Determine the (X, Y) coordinate at the center of the cell enclosing the given text.  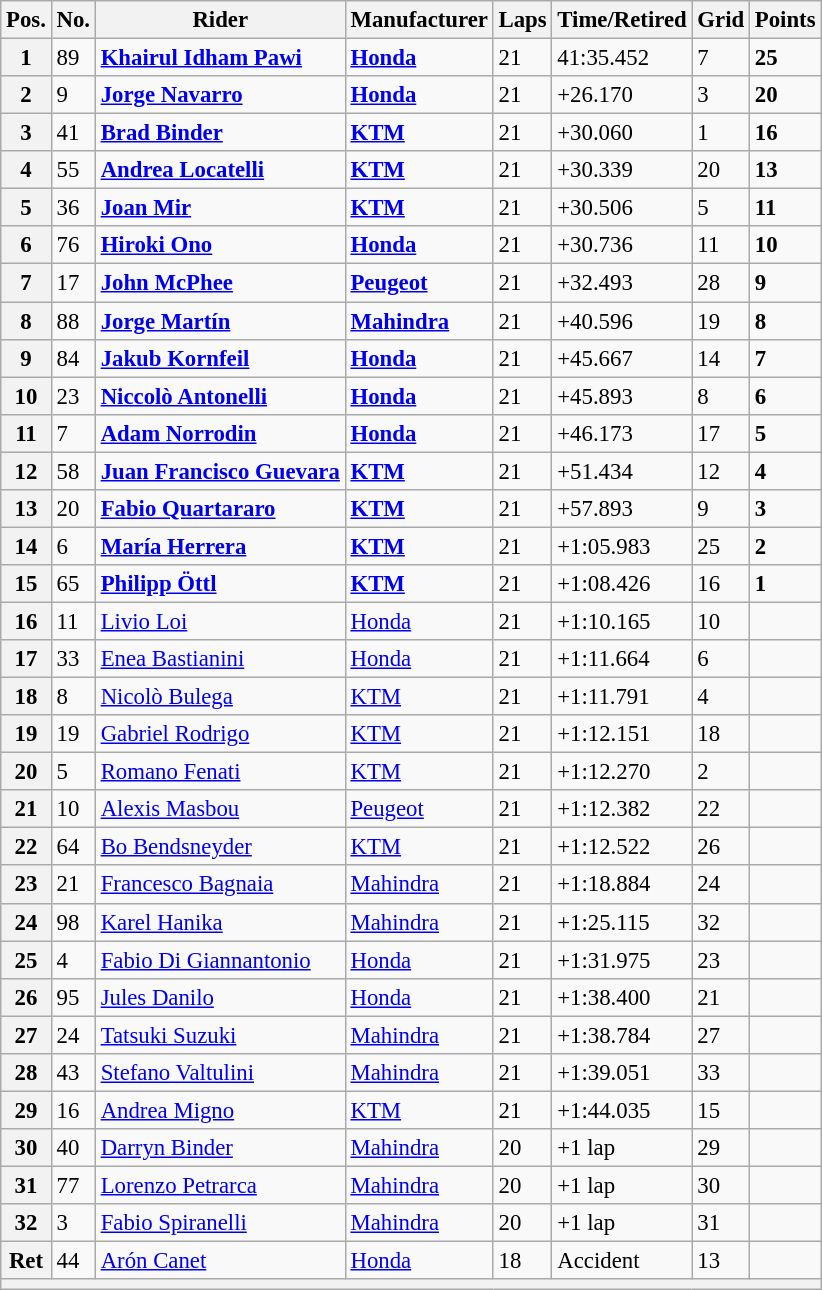
76 (73, 245)
+1:39.051 (622, 1073)
+1:38.400 (622, 997)
+1:11.791 (622, 697)
95 (73, 997)
Laps (522, 20)
+1:11.664 (622, 659)
Ret (26, 1261)
44 (73, 1261)
Stefano Valtulini (220, 1073)
+1:08.426 (622, 584)
64 (73, 847)
Rider (220, 20)
+26.170 (622, 95)
Arón Canet (220, 1261)
Grid (720, 20)
Hiroki Ono (220, 245)
Manufacturer (419, 20)
+30.060 (622, 133)
+30.736 (622, 245)
Points (786, 20)
+57.893 (622, 509)
Fabio Spiranelli (220, 1223)
+40.596 (622, 321)
Romano Fenati (220, 772)
Francesco Bagnaia (220, 885)
98 (73, 922)
Time/Retired (622, 20)
Gabriel Rodrigo (220, 734)
36 (73, 208)
Fabio Quartararo (220, 509)
Accident (622, 1261)
Jorge Martín (220, 321)
88 (73, 321)
40 (73, 1148)
+1:31.975 (622, 960)
84 (73, 358)
41:35.452 (622, 58)
Karel Hanika (220, 922)
Jules Danilo (220, 997)
65 (73, 584)
58 (73, 471)
Lorenzo Petrarca (220, 1185)
+46.173 (622, 433)
+1:44.035 (622, 1110)
+30.339 (622, 170)
Pos. (26, 20)
Tatsuki Suzuki (220, 1035)
+51.434 (622, 471)
María Herrera (220, 546)
89 (73, 58)
+1:25.115 (622, 922)
+1:12.382 (622, 809)
Andrea Locatelli (220, 170)
77 (73, 1185)
Alexis Masbou (220, 809)
Nicolò Bulega (220, 697)
Juan Francisco Guevara (220, 471)
Andrea Migno (220, 1110)
+1:12.270 (622, 772)
+45.893 (622, 396)
Niccolò Antonelli (220, 396)
Joan Mir (220, 208)
No. (73, 20)
Bo Bendsneyder (220, 847)
41 (73, 133)
+30.506 (622, 208)
Darryn Binder (220, 1148)
+45.667 (622, 358)
+32.493 (622, 283)
Philipp Öttl (220, 584)
Fabio Di Giannantonio (220, 960)
John McPhee (220, 283)
+1:10.165 (622, 621)
Khairul Idham Pawi (220, 58)
55 (73, 170)
43 (73, 1073)
+1:12.151 (622, 734)
Jakub Kornfeil (220, 358)
+1:18.884 (622, 885)
Adam Norrodin (220, 433)
Jorge Navarro (220, 95)
Brad Binder (220, 133)
Enea Bastianini (220, 659)
+1:12.522 (622, 847)
+1:38.784 (622, 1035)
Livio Loi (220, 621)
+1:05.983 (622, 546)
